Return [X, Y] of the center of cell containing provided text 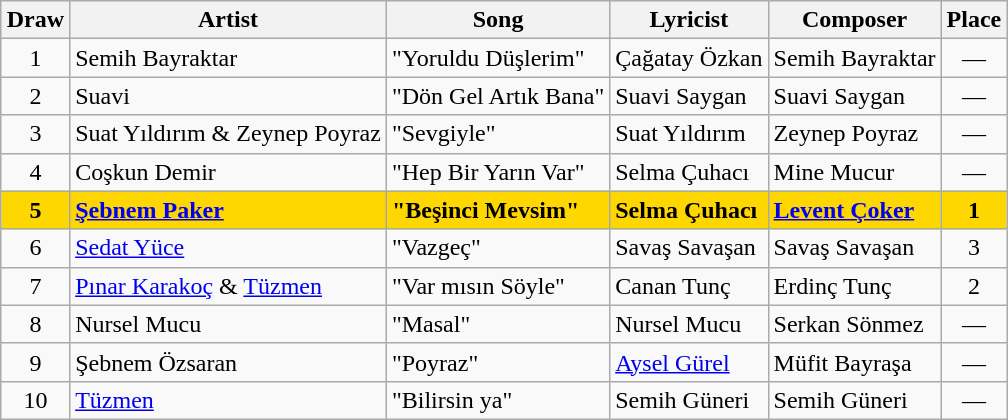
5 [35, 210]
Song [498, 20]
Tüzmen [228, 400]
Mine Mucur [854, 172]
Place [974, 20]
8 [35, 324]
Suat Yıldırım & Zeynep Poyraz [228, 134]
"Hep Bir Yarın Var" [498, 172]
Coşkun Demir [228, 172]
"Sevgiyle" [498, 134]
Suavi [228, 96]
Çağatay Özkan [689, 58]
10 [35, 400]
6 [35, 248]
"Poyraz" [498, 362]
Sedat Yüce [228, 248]
9 [35, 362]
"Masal" [498, 324]
"Dön Gel Artık Bana" [498, 96]
Zeynep Poyraz [854, 134]
"Var mısın Söyle" [498, 286]
7 [35, 286]
Lyricist [689, 20]
Pınar Karakoç & Tüzmen [228, 286]
Erdinç Tunç [854, 286]
Şebnem Özsaran [228, 362]
4 [35, 172]
"Vazgeç" [498, 248]
Serkan Sönmez [854, 324]
Aysel Gürel [689, 362]
Canan Tunç [689, 286]
Composer [854, 20]
Draw [35, 20]
Artist [228, 20]
"Yoruldu Düşlerim" [498, 58]
Müfit Bayraşa [854, 362]
Şebnem Paker [228, 210]
"Beşinci Mevsim" [498, 210]
Levent Çoker [854, 210]
"Bilirsin ya" [498, 400]
Suat Yıldırım [689, 134]
